Capture the cell that displays the provided text and extract its (x, y) central coordinate. 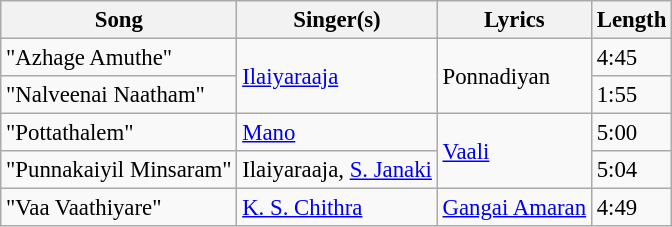
Ilaiyaraaja (337, 76)
Song (119, 20)
Singer(s) (337, 20)
"Vaa Vaathiyare" (119, 208)
4:45 (631, 58)
Vaali (514, 152)
K. S. Chithra (337, 208)
1:55 (631, 95)
Length (631, 20)
5:00 (631, 133)
Gangai Amaran (514, 208)
Lyrics (514, 20)
"Azhage Amuthe" (119, 58)
Mano (337, 133)
Ilaiyaraaja, S. Janaki (337, 170)
Ponnadiyan (514, 76)
4:49 (631, 208)
"Nalveenai Naatham" (119, 95)
"Pottathalem" (119, 133)
"Punnakaiyil Minsaram" (119, 170)
5:04 (631, 170)
